Identify which cell holds the provided text, then report its (x, y) central coordinate. 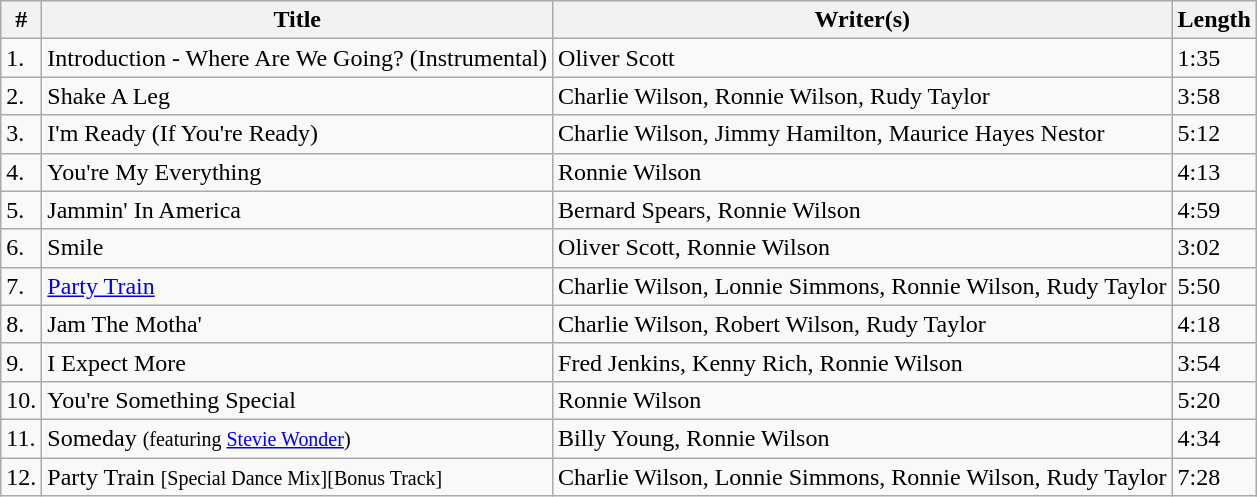
Oliver Scott (862, 58)
5:20 (1214, 400)
5:12 (1214, 134)
10. (22, 400)
4:18 (1214, 324)
7:28 (1214, 477)
Charlie Wilson, Ronnie Wilson, Rudy Taylor (862, 96)
3:02 (1214, 248)
5. (22, 210)
Length (1214, 20)
2. (22, 96)
Jam The Motha' (298, 324)
Charlie Wilson, Robert Wilson, Rudy Taylor (862, 324)
# (22, 20)
Oliver Scott, Ronnie Wilson (862, 248)
4:34 (1214, 438)
Shake A Leg (298, 96)
7. (22, 286)
6. (22, 248)
Someday (featuring Stevie Wonder) (298, 438)
4. (22, 172)
1. (22, 58)
1:35 (1214, 58)
3:54 (1214, 362)
Smile (298, 248)
I Expect More (298, 362)
Fred Jenkins, Kenny Rich, Ronnie Wilson (862, 362)
9. (22, 362)
4:13 (1214, 172)
4:59 (1214, 210)
3:58 (1214, 96)
12. (22, 477)
Jammin' In America (298, 210)
Title (298, 20)
Party Train (298, 286)
3. (22, 134)
Introduction - Where Are We Going? (Instrumental) (298, 58)
11. (22, 438)
You're Something Special (298, 400)
8. (22, 324)
Bernard Spears, Ronnie Wilson (862, 210)
Writer(s) (862, 20)
Party Train [Special Dance Mix][Bonus Track] (298, 477)
You're My Everything (298, 172)
Charlie Wilson, Jimmy Hamilton, Maurice Hayes Nestor (862, 134)
5:50 (1214, 286)
Billy Young, Ronnie Wilson (862, 438)
I'm Ready (If You're Ready) (298, 134)
